Locate the cell with the specified text and output its (X, Y) center coordinate. 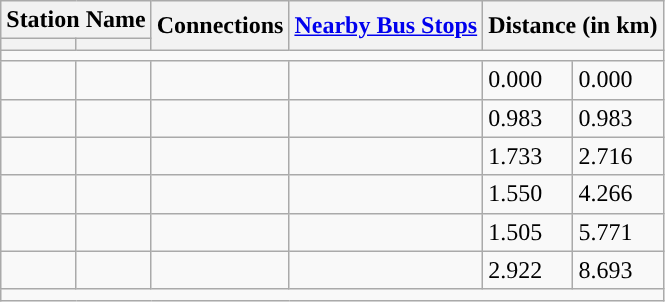
1.505 (528, 232)
1.550 (528, 194)
2.716 (618, 156)
Nearby Bus Stops (386, 26)
Distance (in km) (573, 26)
Station Name (76, 20)
4.266 (618, 194)
1.733 (528, 156)
8.693 (618, 270)
5.771 (618, 232)
2.922 (528, 270)
Connections (220, 26)
